Determine the [X, Y] coordinate at the center of the cell enclosing the given text.  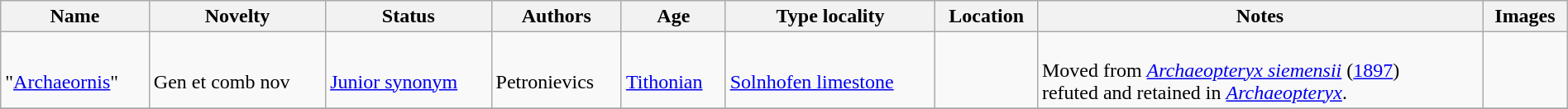
Status [409, 17]
Name [75, 17]
Gen et comb nov [237, 70]
Novelty [237, 17]
Petronievics [556, 70]
Authors [556, 17]
Junior synonym [409, 70]
Moved from Archaeopteryx siemensii (1897) refuted and retained in Archaeopteryx. [1260, 70]
Tithonian [673, 70]
Location [986, 17]
Solnhofen limestone [830, 70]
Type locality [830, 17]
"Archaeornis" [75, 70]
Images [1525, 17]
Notes [1260, 17]
Age [673, 17]
